Extract the [x, y] coordinate from the center of the cell holding the provided text.  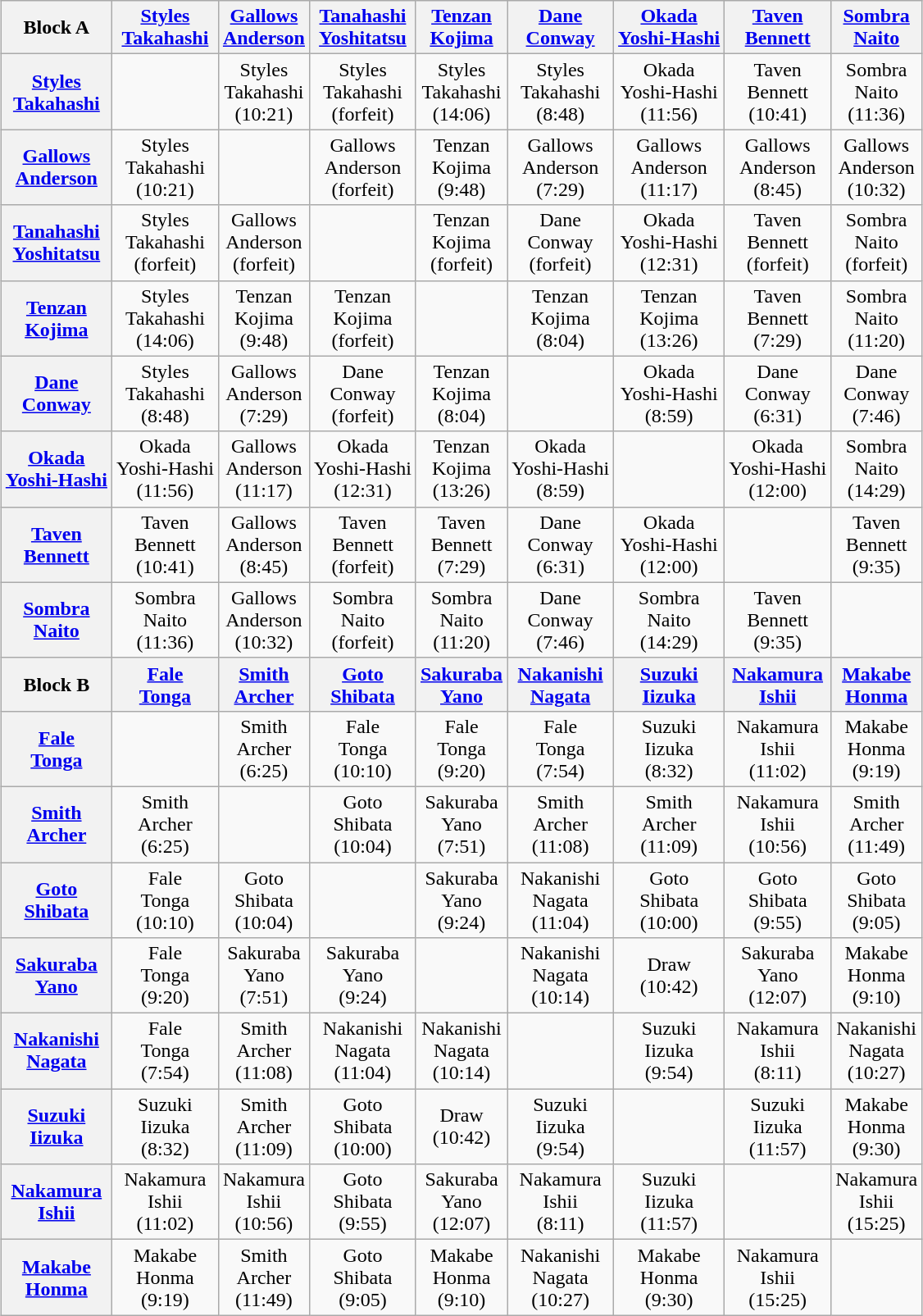
Block A [56, 28]
Block B [56, 684]
